Find where the given text appears and provide that cell's center as [X, Y] coordinate. 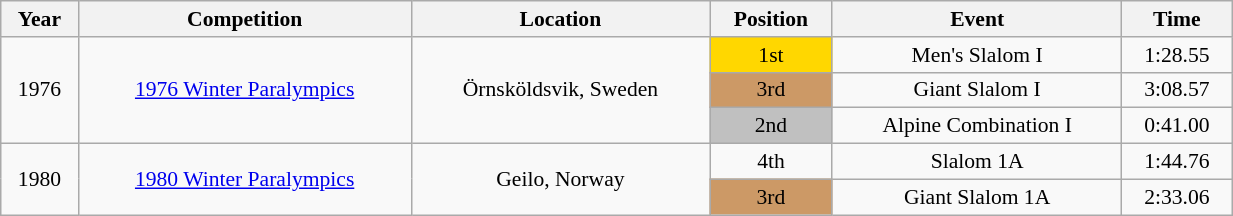
Position [772, 19]
Örnsköldsvik, Sweden [560, 90]
Time [1177, 19]
1:28.55 [1177, 55]
Men's Slalom I [977, 55]
Year [40, 19]
0:41.00 [1177, 126]
Location [560, 19]
Slalom 1A [977, 162]
1980 Winter Paralympics [244, 180]
4th [772, 162]
1st [772, 55]
Giant Slalom 1A [977, 197]
Geilo, Norway [560, 180]
1976 Winter Paralympics [244, 90]
1976 [40, 90]
Competition [244, 19]
Giant Slalom I [977, 90]
1:44.76 [1177, 162]
Event [977, 19]
Alpine Combination I [977, 126]
2nd [772, 126]
2:33.06 [1177, 197]
1980 [40, 180]
3:08.57 [1177, 90]
